Identify which cell holds the provided text, then report its [X, Y] central coordinate. 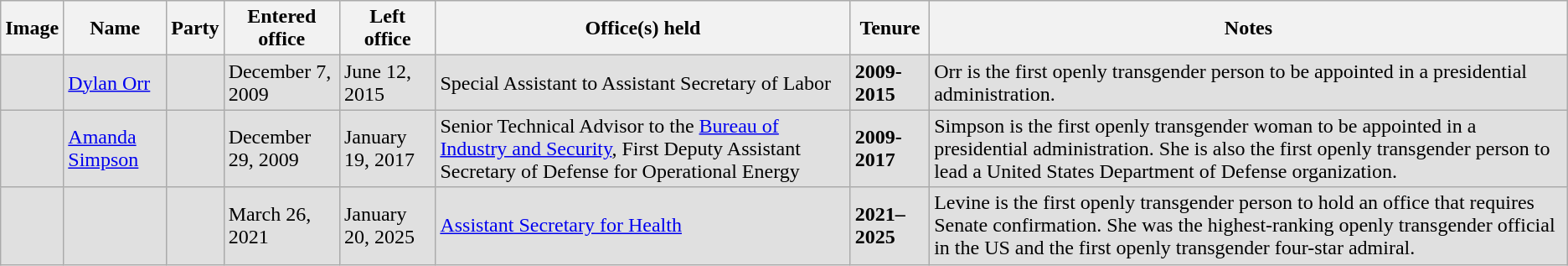
June 12, 2015 [387, 82]
March 26, 2021 [281, 226]
2021–2025 [890, 226]
Notes [1249, 29]
Dylan Orr [116, 82]
January 20, 2025 [387, 226]
Image [32, 29]
Tenure [890, 29]
December 7, 2009 [281, 82]
Enteredoffice [281, 29]
Amanda Simpson [116, 149]
December 29, 2009 [281, 149]
January 19, 2017 [387, 149]
Leftoffice [387, 29]
Office(s) held [643, 29]
2009-2015 [890, 82]
Special Assistant to Assistant Secretary of Labor [643, 82]
Senior Technical Advisor to the Bureau of Industry and Security, First Deputy Assistant Secretary of Defense for Operational Energy [643, 149]
Party [195, 29]
Assistant Secretary for Health [643, 226]
2009-2017 [890, 149]
Name [116, 29]
Orr is the first openly transgender person to be appointed in a presidential administration. [1249, 82]
